Find where the given text appears and provide that cell's center as (x, y) coordinate. 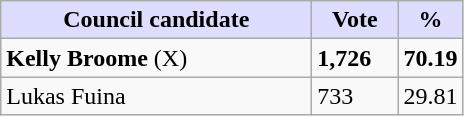
1,726 (355, 58)
70.19 (430, 58)
Council candidate (156, 20)
733 (355, 96)
Lukas Fuina (156, 96)
% (430, 20)
Kelly Broome (X) (156, 58)
Vote (355, 20)
29.81 (430, 96)
